Return the (x, y) coordinate for the center point of the cell that contains the specified text.  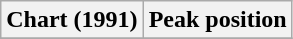
Chart (1991) (72, 20)
Peak position (218, 20)
